From the cell containing the given text, extract its center point as (x, y) coordinate. 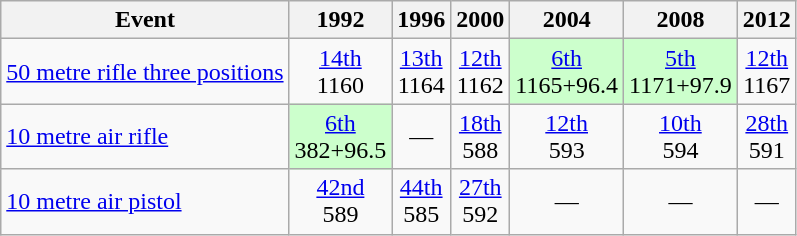
44th585 (422, 202)
1996 (422, 20)
6th1165+96.4 (567, 72)
42nd589 (340, 202)
10th594 (681, 136)
50 metre rifle three positions (145, 72)
6th382+96.5 (340, 136)
2012 (766, 20)
27th592 (480, 202)
12th1167 (766, 72)
10 metre air pistol (145, 202)
2008 (681, 20)
10 metre air rifle (145, 136)
12th593 (567, 136)
28th591 (766, 136)
Event (145, 20)
2000 (480, 20)
5th1171+97.9 (681, 72)
18th588 (480, 136)
2004 (567, 20)
12th1162 (480, 72)
14th1160 (340, 72)
13th1164 (422, 72)
1992 (340, 20)
